Pinpoint the cell where the given text exists, returning its [x, y] midpoint coordinate. 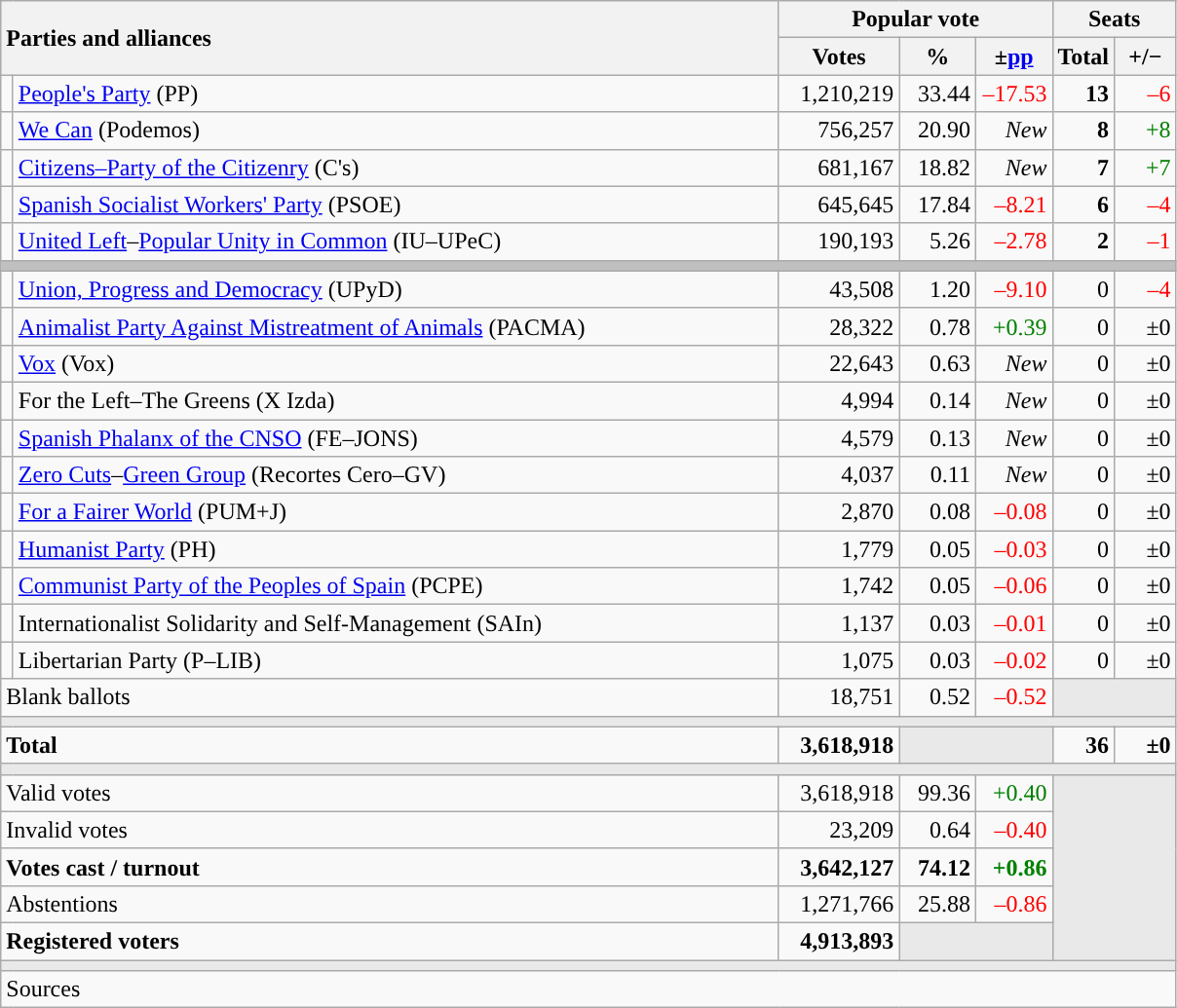
1,271,766 [839, 904]
For a Fairer World (PUM+J) [396, 512]
0.64 [937, 830]
4,579 [839, 437]
0.08 [937, 512]
Votes cast / turnout [390, 867]
28,322 [839, 326]
1,137 [839, 623]
–6 [1146, 93]
Communist Party of the Peoples of Spain (PCPE) [396, 586]
43,508 [839, 289]
756,257 [839, 131]
Abstentions [390, 904]
For the Left–The Greens (X Izda) [396, 400]
–0.08 [1013, 512]
74.12 [937, 867]
People's Party (PP) [396, 93]
20.90 [937, 131]
0.11 [937, 475]
1,779 [839, 549]
1.20 [937, 289]
Seats [1115, 19]
0.52 [937, 697]
0.78 [937, 326]
23,209 [839, 830]
–1 [1146, 242]
Spanish Socialist Workers' Party (PSOE) [396, 205]
Citizens–Party of the Citizenry (C's) [396, 168]
13 [1083, 93]
+7 [1146, 168]
Registered voters [390, 941]
Libertarian Party (P–LIB) [396, 660]
1,210,219 [839, 93]
0.63 [937, 363]
Sources [588, 989]
Parties and alliances [390, 38]
0.13 [937, 437]
Humanist Party (PH) [396, 549]
–9.10 [1013, 289]
190,193 [839, 242]
Zero Cuts–Green Group (Recortes Cero–GV) [396, 475]
22,643 [839, 363]
Internationalist Solidarity and Self-Management (SAIn) [396, 623]
–0.40 [1013, 830]
4,994 [839, 400]
–17.53 [1013, 93]
Valid votes [390, 793]
–0.06 [1013, 586]
33.44 [937, 93]
2,870 [839, 512]
We Can (Podemos) [396, 131]
17.84 [937, 205]
–8.21 [1013, 205]
8 [1083, 131]
18,751 [839, 697]
Union, Progress and Democracy (UPyD) [396, 289]
Vox (Vox) [396, 363]
–2.78 [1013, 242]
1,742 [839, 586]
–0.03 [1013, 549]
–0.02 [1013, 660]
0.14 [937, 400]
+8 [1146, 131]
18.82 [937, 168]
–0.52 [1013, 697]
+0.86 [1013, 867]
Spanish Phalanx of the CNSO (FE–JONS) [396, 437]
681,167 [839, 168]
+0.39 [1013, 326]
1,075 [839, 660]
+0.40 [1013, 793]
Animalist Party Against Mistreatment of Animals (PACMA) [396, 326]
36 [1083, 745]
–0.01 [1013, 623]
% [937, 56]
2 [1083, 242]
–0.86 [1013, 904]
Blank ballots [390, 697]
Invalid votes [390, 830]
Votes [839, 56]
6 [1083, 205]
7 [1083, 168]
99.36 [937, 793]
+/− [1146, 56]
United Left–Popular Unity in Common (IU–UPeC) [396, 242]
645,645 [839, 205]
25.88 [937, 904]
4,913,893 [839, 941]
4,037 [839, 475]
3,642,127 [839, 867]
Popular vote [916, 19]
±pp [1013, 56]
5.26 [937, 242]
